Determine the [X, Y] coordinate at the center of the cell enclosing the given text.  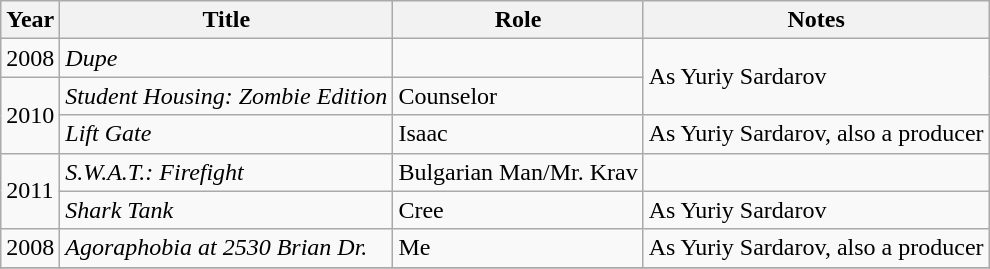
2010 [30, 115]
2011 [30, 191]
Agoraphobia at 2530 Brian Dr. [226, 248]
Counselor [518, 96]
Lift Gate [226, 134]
Bulgarian Man/Mr. Krav [518, 172]
Role [518, 20]
Isaac [518, 134]
Me [518, 248]
Student Housing: Zombie Edition [226, 96]
Notes [816, 20]
Dupe [226, 58]
Shark Tank [226, 210]
S.W.A.T.: Firefight [226, 172]
Title [226, 20]
Year [30, 20]
Cree [518, 210]
